Scan for the cell matching the given text and deliver its (X, Y) coordinate at center. 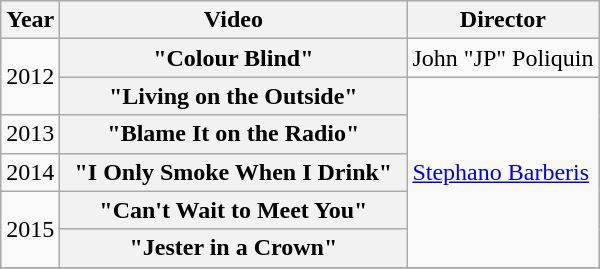
Year (30, 20)
"I Only Smoke When I Drink" (234, 172)
2012 (30, 77)
"Jester in a Crown" (234, 248)
Video (234, 20)
Stephano Barberis (503, 172)
2013 (30, 134)
John "JP" Poliquin (503, 58)
"Can't Wait to Meet You" (234, 210)
2014 (30, 172)
2015 (30, 229)
"Blame It on the Radio" (234, 134)
"Colour Blind" (234, 58)
"Living on the Outside" (234, 96)
Director (503, 20)
